Locate the cell with the specified text and output its (x, y) center coordinate. 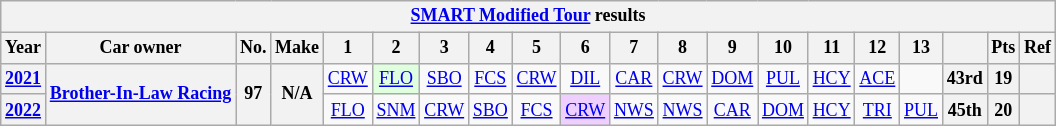
1 (348, 48)
2022 (24, 110)
No. (254, 48)
5 (536, 48)
13 (922, 48)
45th (964, 110)
SMART Modified Tour results (528, 16)
Make (298, 48)
43rd (964, 78)
7 (634, 48)
SNM (396, 110)
12 (878, 48)
DIL (586, 78)
Ref (1038, 48)
11 (832, 48)
19 (1004, 78)
6 (586, 48)
2 (396, 48)
2021 (24, 78)
4 (490, 48)
3 (444, 48)
Pts (1004, 48)
Car owner (140, 48)
ACE (878, 78)
97 (254, 94)
N/A (298, 94)
9 (732, 48)
Brother-In-Law Racing (140, 94)
8 (682, 48)
Year (24, 48)
10 (784, 48)
20 (1004, 110)
TRI (878, 110)
